Extract the (X, Y) coordinate from the center of the cell holding the provided text.  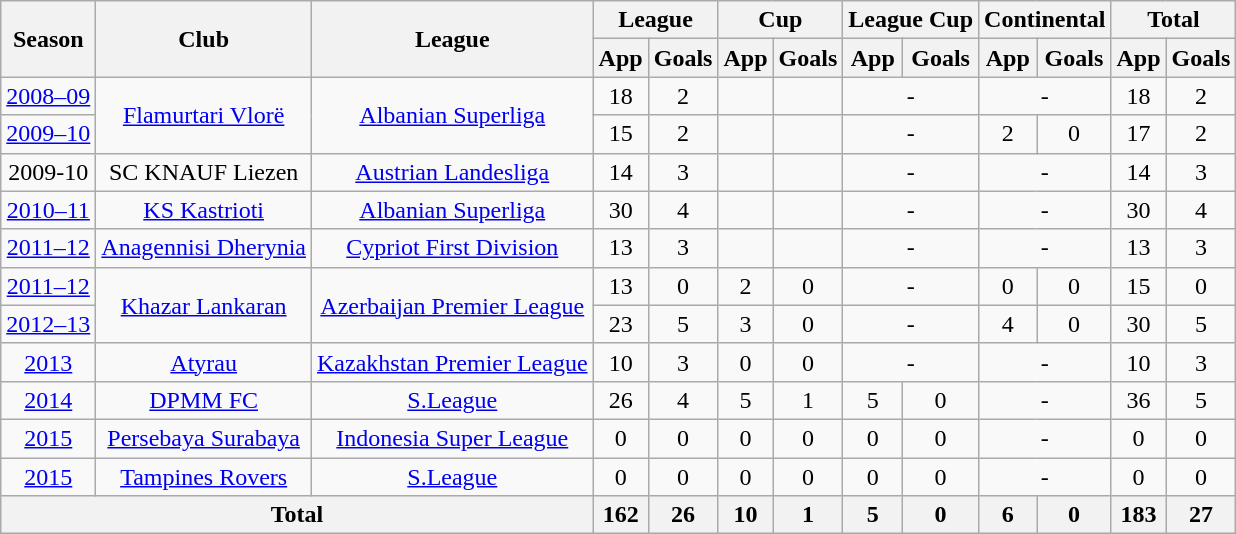
Continental (1045, 20)
Austrian Landesliga (452, 172)
Club (204, 39)
27 (1201, 515)
DPMM FC (204, 400)
Flamurtari Vlorë (204, 115)
Cypriot First Division (452, 248)
KS Kastrioti (204, 210)
Khazar Lankaran (204, 305)
Azerbaijan Premier League (452, 305)
Atyrau (204, 362)
2012–13 (48, 324)
6 (1008, 515)
League Cup (911, 20)
183 (1138, 515)
2014 (48, 400)
162 (620, 515)
SC KNAUF Liezen (204, 172)
23 (620, 324)
2008–09 (48, 96)
2009–10 (48, 134)
36 (1138, 400)
Indonesia Super League (452, 438)
Cup (780, 20)
Persebaya Surabaya (204, 438)
Kazakhstan Premier League (452, 362)
Tampines Rovers (204, 477)
2009-10 (48, 172)
2013 (48, 362)
2010–11 (48, 210)
Season (48, 39)
Anagennisi Dherynia (204, 248)
17 (1138, 134)
